From the cell containing the given text, extract its center point as (x, y) coordinate. 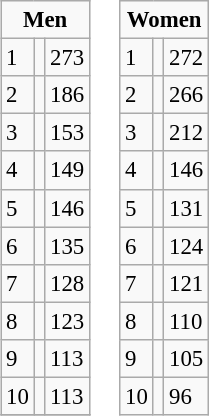
96 (186, 396)
186 (68, 95)
128 (68, 283)
124 (186, 246)
135 (68, 246)
131 (186, 208)
Women (164, 20)
212 (186, 133)
121 (186, 283)
272 (186, 58)
266 (186, 95)
Men (46, 20)
105 (186, 358)
123 (68, 321)
273 (68, 58)
149 (68, 170)
153 (68, 133)
110 (186, 321)
